Pinpoint the cell where the given text exists, returning its (x, y) midpoint coordinate. 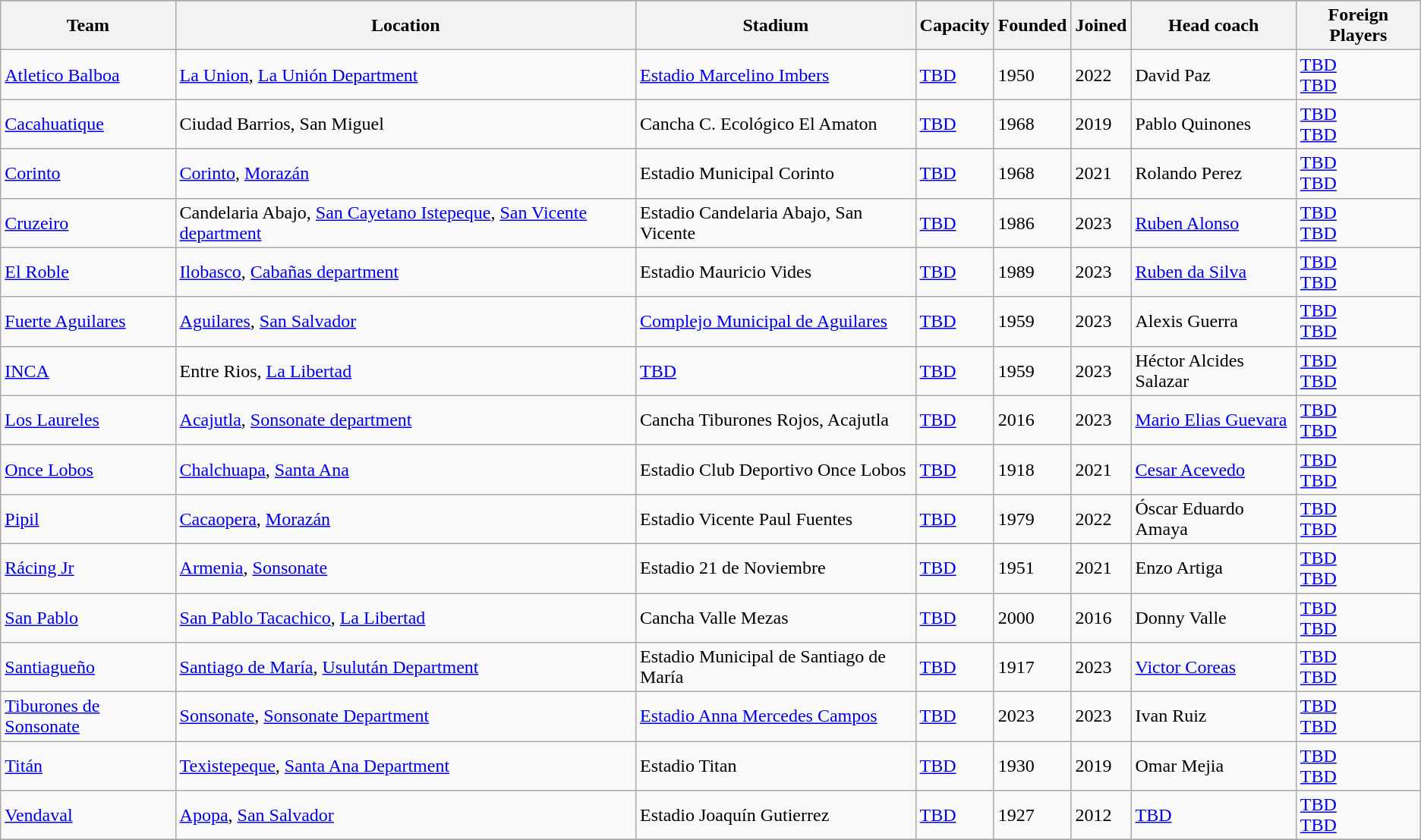
Rácing Jr (88, 568)
1986 (1032, 223)
Ruben da Silva (1213, 272)
1951 (1032, 568)
1930 (1032, 766)
1918 (1032, 469)
Team (88, 26)
Cacaopera, Morazán (405, 519)
Estadio Mauricio Vides (776, 272)
Ilobasco, Cabañas department (405, 272)
Corinto, Morazán (405, 173)
Héctor Alcides Salazar (1213, 370)
Cancha Tiburones Rojos, Acajutla (776, 420)
Victor Coreas (1213, 668)
El Roble (88, 272)
Cancha C. Ecológico El Amaton (776, 124)
Estadio Club Deportivo Once Lobos (776, 469)
Cancha Valle Mezas (776, 618)
1950 (1032, 74)
Foreign Players (1358, 26)
Estadio Vicente Paul Fuentes (776, 519)
Estadio Marcelino Imbers (776, 74)
Titán (88, 766)
Once Lobos (88, 469)
Fuerte Aguilares (88, 322)
Corinto (88, 173)
Acajutla, Sonsonate department (405, 420)
Sonsonate, Sonsonate Department (405, 716)
Cacahuatique (88, 124)
Estadio Joaquín Gutierrez (776, 815)
Cruzeiro (88, 223)
Tiburones de Sonsonate (88, 716)
Estadio 21 de Noviembre (776, 568)
Mario Elias Guevara (1213, 420)
Chalchuapa, Santa Ana (405, 469)
INCA (88, 370)
Alexis Guerra (1213, 322)
2012 (1101, 815)
Texistepeque, Santa Ana Department (405, 766)
Santiagueño (88, 668)
Rolando Perez (1213, 173)
Estadio Anna Mercedes Campos (776, 716)
Ruben Alonso (1213, 223)
Joined (1101, 26)
San Pablo Tacachico, La Libertad (405, 618)
Candelaria Abajo, San Cayetano Istepeque, San Vicente department (405, 223)
1989 (1032, 272)
Enzo Artiga (1213, 568)
David Paz (1213, 74)
Head coach (1213, 26)
Capacity (955, 26)
Aguilares, San Salvador (405, 322)
La Union, La Unión Department (405, 74)
Donny Valle (1213, 618)
Estadio Candelaria Abajo, San Vicente (776, 223)
Estadio Municipal Corinto (776, 173)
Cesar Acevedo (1213, 469)
Pipil (88, 519)
Stadium (776, 26)
1979 (1032, 519)
Los Laureles (88, 420)
1917 (1032, 668)
Location (405, 26)
Armenia, Sonsonate (405, 568)
Estadio Municipal de Santiago de María (776, 668)
Ciudad Barrios, San Miguel (405, 124)
Ivan Ruiz (1213, 716)
2000 (1032, 618)
Estadio Titan (776, 766)
Founded (1032, 26)
Apopa, San Salvador (405, 815)
Omar Mejia (1213, 766)
Óscar Eduardo Amaya (1213, 519)
Pablo Quinones (1213, 124)
1927 (1032, 815)
Entre Rios, La Libertad (405, 370)
San Pablo (88, 618)
Complejo Municipal de Aguilares (776, 322)
Atletico Balboa (88, 74)
Vendaval (88, 815)
Santiago de María, Usulután Department (405, 668)
